Capture the cell that displays the provided text and extract its [X, Y] central coordinate. 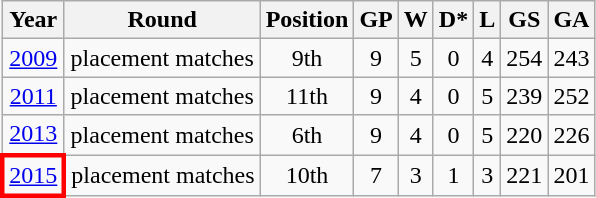
2011 [33, 96]
GA [572, 20]
220 [524, 135]
GS [524, 20]
252 [572, 96]
201 [572, 174]
10th [307, 174]
Position [307, 20]
226 [572, 135]
11th [307, 96]
D* [453, 20]
GP [376, 20]
6th [307, 135]
Year [33, 20]
9th [307, 58]
2015 [33, 174]
2009 [33, 58]
L [488, 20]
243 [572, 58]
1 [453, 174]
221 [524, 174]
W [416, 20]
7 [376, 174]
254 [524, 58]
2013 [33, 135]
239 [524, 96]
Round [162, 20]
